Locate the cell with the specified text and output its [X, Y] center coordinate. 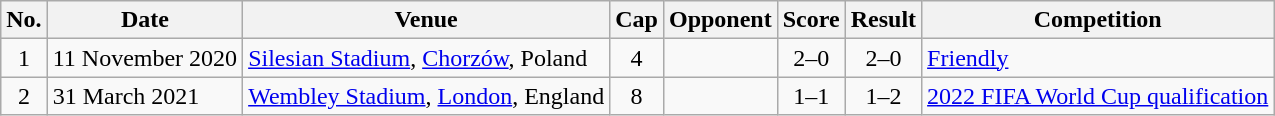
Friendly [1098, 58]
Score [811, 20]
Competition [1098, 20]
Date [144, 20]
Silesian Stadium, Chorzów, Poland [426, 58]
1 [24, 58]
2022 FIFA World Cup qualification [1098, 96]
Opponent [720, 20]
Venue [426, 20]
11 November 2020 [144, 58]
31 March 2021 [144, 96]
Wembley Stadium, London, England [426, 96]
Result [883, 20]
1–2 [883, 96]
1–1 [811, 96]
No. [24, 20]
2 [24, 96]
4 [637, 58]
Cap [637, 20]
8 [637, 96]
